Scan for the cell matching the given text and deliver its [x, y] coordinate at center. 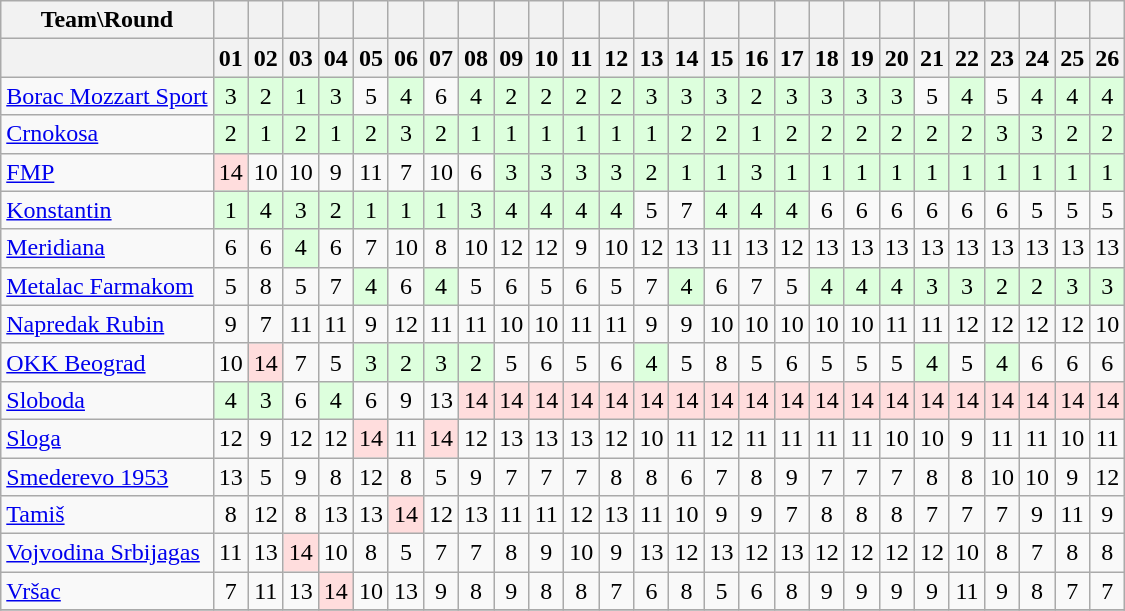
15 [722, 58]
Crnokosa [107, 134]
Smederevo 1953 [107, 477]
07 [440, 58]
02 [266, 58]
Sloboda [107, 400]
23 [1002, 58]
06 [406, 58]
Konstantin [107, 210]
03 [300, 58]
25 [1072, 58]
Napredak Rubin [107, 324]
21 [932, 58]
20 [896, 58]
Vojvodina Srbijagas [107, 553]
26 [1108, 58]
Tamiš [107, 515]
Team\Round [107, 20]
22 [966, 58]
05 [370, 58]
09 [512, 58]
FMP [107, 172]
Borac Mozzart Sport [107, 96]
19 [862, 58]
Metalac Farmakom [107, 286]
Meridiana [107, 248]
Sloga [107, 438]
17 [792, 58]
18 [826, 58]
04 [336, 58]
16 [756, 58]
OKK Beograd [107, 362]
Vršac [107, 591]
24 [1038, 58]
01 [230, 58]
08 [476, 58]
